Scan for the cell matching the given text and deliver its [X, Y] coordinate at center. 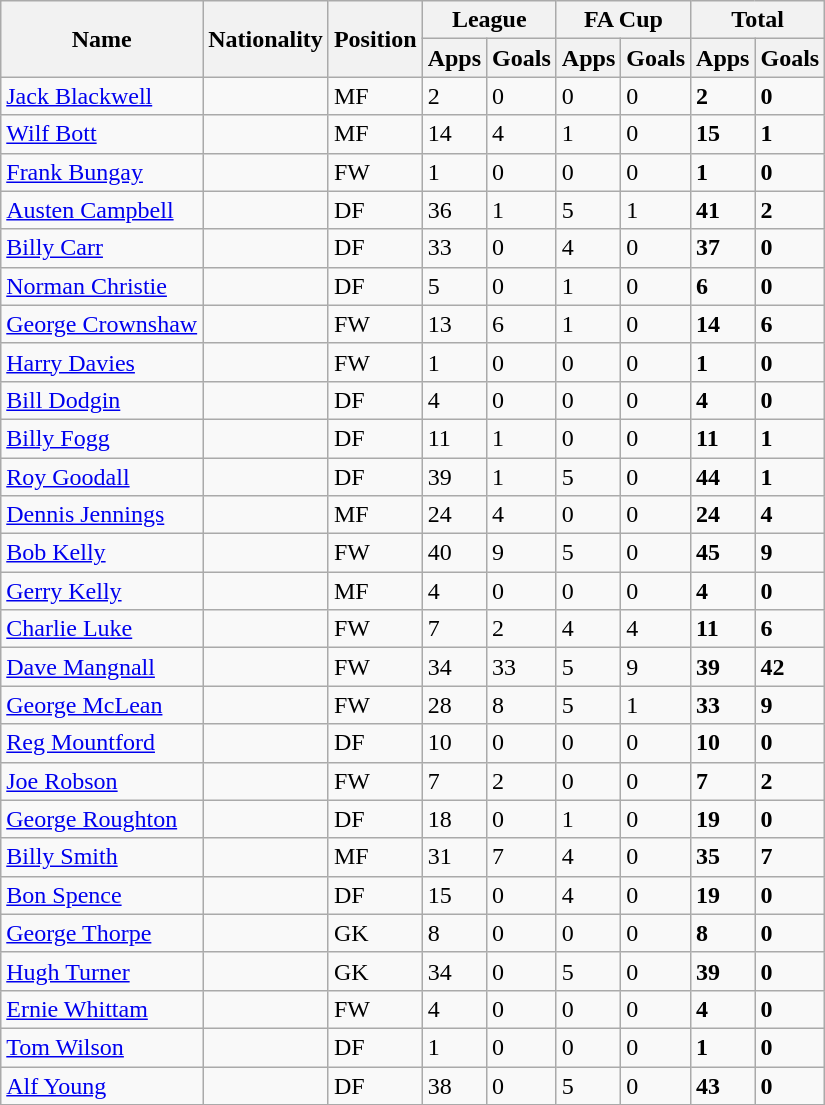
Roy Goodall [102, 477]
38 [454, 1085]
45 [723, 553]
Alf Young [102, 1085]
Billy Smith [102, 857]
Gerry Kelly [102, 591]
31 [454, 857]
George Roughton [102, 819]
Total [758, 20]
Bon Spence [102, 895]
Billy Fogg [102, 438]
Frank Bungay [102, 172]
Dave Mangnall [102, 667]
40 [454, 553]
Norman Christie [102, 286]
Harry Davies [102, 362]
Ernie Whittam [102, 1009]
Position [375, 39]
Jack Blackwell [102, 96]
Dennis Jennings [102, 515]
Joe Robson [102, 781]
13 [454, 324]
41 [723, 210]
George Crownshaw [102, 324]
44 [723, 477]
Tom Wilson [102, 1047]
Nationality [266, 39]
42 [790, 667]
Charlie Luke [102, 629]
Bob Kelly [102, 553]
League [489, 20]
Billy Carr [102, 248]
FA Cup [623, 20]
28 [454, 705]
18 [454, 819]
43 [723, 1085]
Hugh Turner [102, 971]
Wilf Bott [102, 134]
George Thorpe [102, 933]
36 [454, 210]
Name [102, 39]
Bill Dodgin [102, 400]
Austen Campbell [102, 210]
George McLean [102, 705]
Reg Mountford [102, 743]
37 [723, 248]
35 [723, 857]
